Extract the (x, y) coordinate from the center of the cell holding the provided text.  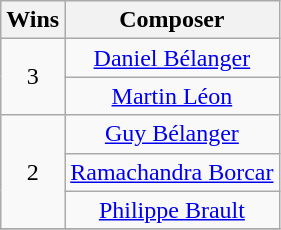
Wins (33, 20)
Philippe Brault (172, 210)
2 (33, 172)
Daniel Bélanger (172, 58)
Guy Bélanger (172, 134)
Martin Léon (172, 96)
Ramachandra Borcar (172, 172)
Composer (172, 20)
3 (33, 77)
